Capture the cell that displays the provided text and extract its (X, Y) central coordinate. 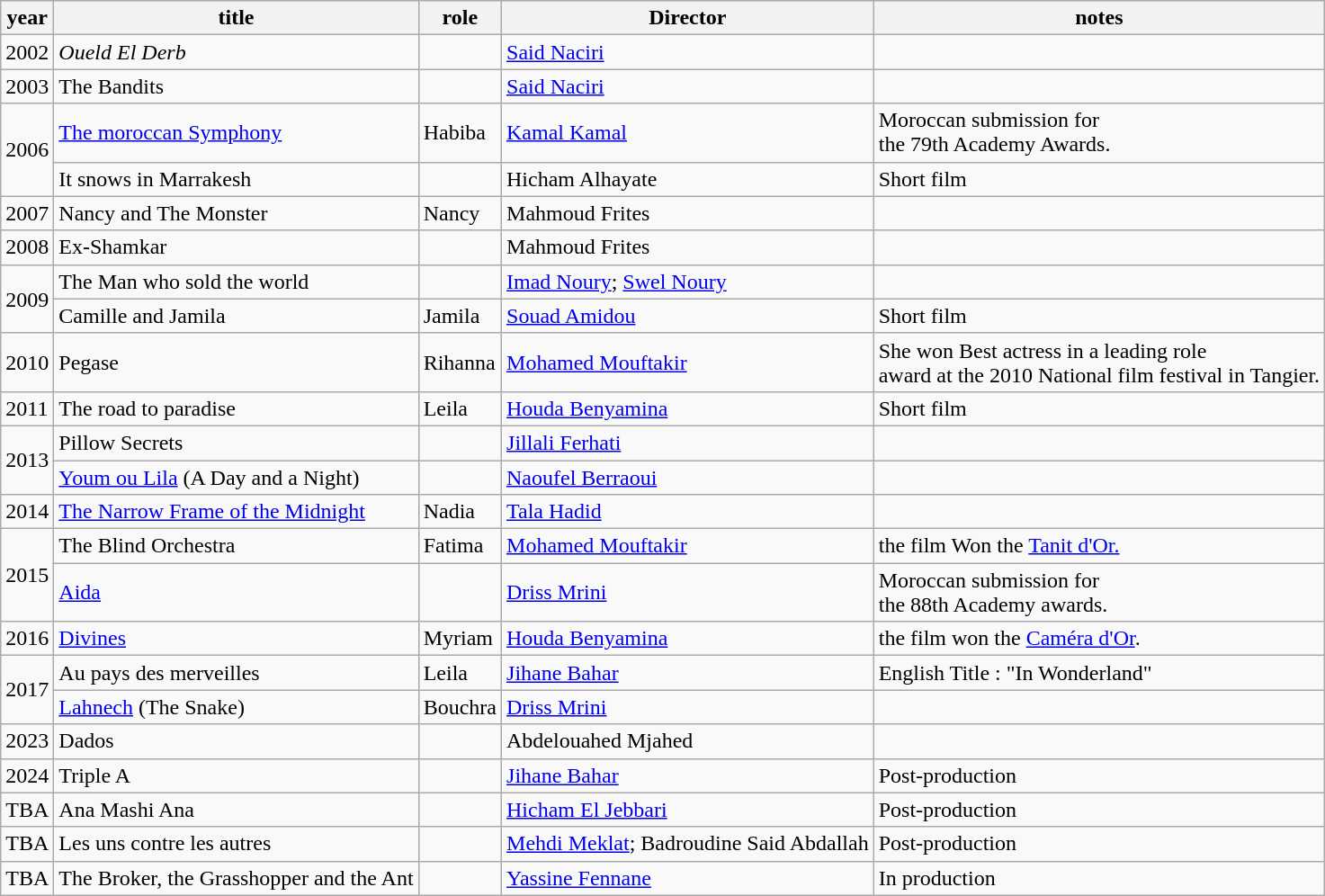
Jamila (460, 316)
Pillow Secrets (236, 443)
Au pays des merveilles (236, 673)
Divines (236, 639)
notes (1099, 18)
Pegase (236, 362)
2010 (27, 362)
Naoufel Berraoui (688, 478)
Director (688, 18)
Aida (236, 592)
Hicham Alhayate (688, 179)
year (27, 18)
2024 (27, 775)
Nancy (460, 213)
The Bandits (236, 86)
2002 (27, 52)
2013 (27, 460)
Camille and Jamila (236, 316)
The Narrow Frame of the Midnight (236, 512)
It snows in Marrakesh (236, 179)
title (236, 18)
2003 (27, 86)
2011 (27, 408)
Lahnech (The Snake) (236, 707)
Fatima (460, 546)
role (460, 18)
Oueld El Derb (236, 52)
Souad Amidou (688, 316)
Rihanna (460, 362)
2014 (27, 512)
The moroccan Symphony (236, 133)
2023 (27, 741)
2009 (27, 299)
the film Won the Tanit d'Or. (1099, 546)
Habiba (460, 133)
Moroccan submission forthe 88th Academy awards. (1099, 592)
2008 (27, 247)
Nancy and The Monster (236, 213)
Jillali Ferhati (688, 443)
the film won the Caméra d'Or. (1099, 639)
Yassine Fennane (688, 878)
Triple A (236, 775)
Moroccan submission forthe 79th Academy Awards. (1099, 133)
Myriam (460, 639)
Tala Hadid (688, 512)
2015 (27, 576)
Youm ou Lila (A Day and a Night) (236, 478)
She won Best actress in a leading roleaward at the 2010 National film festival in Tangier. (1099, 362)
2017 (27, 690)
2016 (27, 639)
Dados (236, 741)
Abdelouahed Mjahed (688, 741)
Imad Noury; Swel Noury (688, 282)
English Title : "In Wonderland" (1099, 673)
2006 (27, 149)
Mehdi Meklat; Badroudine Said Abdallah (688, 844)
2007 (27, 213)
The Broker, the Grasshopper and the Ant (236, 878)
The road to paradise (236, 408)
Ana Mashi Ana (236, 810)
Kamal Kamal (688, 133)
Les uns contre les autres (236, 844)
The Man who sold the world (236, 282)
Hicham El Jebbari (688, 810)
Bouchra (460, 707)
Ex-Shamkar (236, 247)
Nadia (460, 512)
In production (1099, 878)
The Blind Orchestra (236, 546)
